Identify which cell holds the provided text, then report its [X, Y] central coordinate. 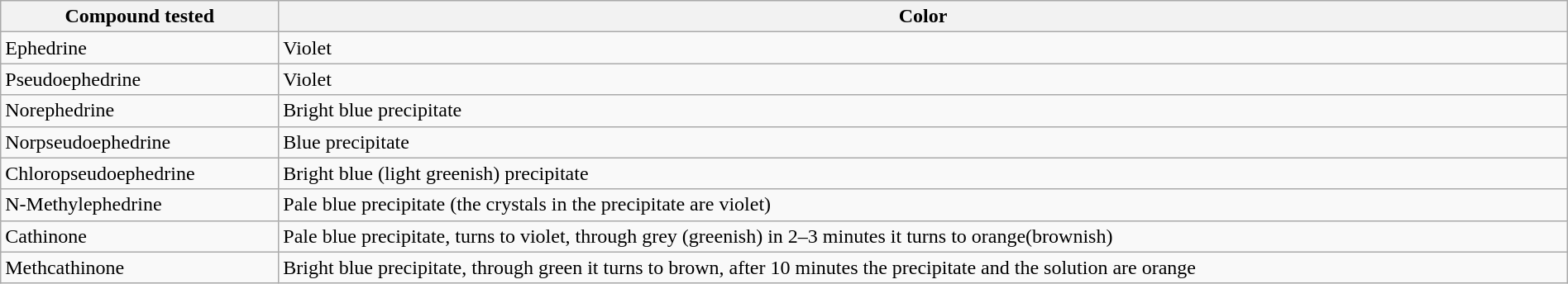
Norephedrine [140, 111]
Pseudoephedrine [140, 79]
Chloropseudoephedrine [140, 173]
Bright blue precipitate, through green it turns to brown, after 10 minutes the precipitate and the solution are orange [923, 267]
Pale blue precipitate, turns to violet, through grey (greenish) in 2–3 minutes it turns to orange(brownish) [923, 236]
Color [923, 17]
N-Methylephedrine [140, 205]
Compound tested [140, 17]
Methcathinone [140, 267]
Blue precipitate [923, 142]
Cathinone [140, 236]
Bright blue (light greenish) precipitate [923, 173]
Ephedrine [140, 48]
Bright blue precipitate [923, 111]
Norpseudoephedrine [140, 142]
Pale blue precipitate (the crystals in the precipitate are violet) [923, 205]
